Output the (X, Y) coordinate of the center of the cell containing the given text.  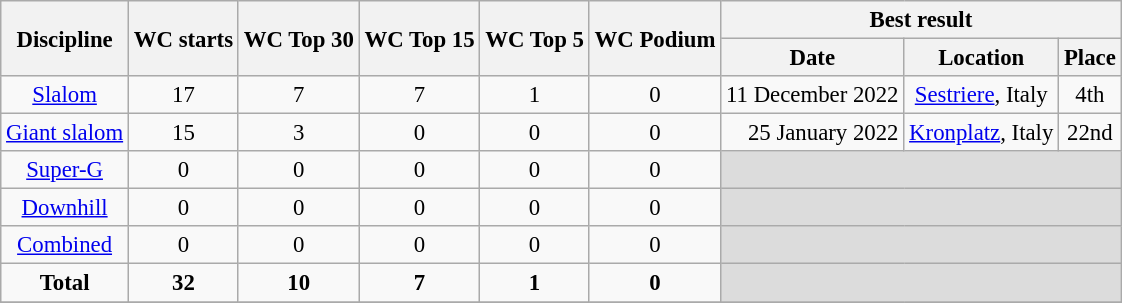
Sestriere, Italy (982, 95)
Discipline (65, 38)
WC starts (183, 38)
Date (812, 58)
Super-G (65, 170)
Location (982, 58)
Kronplatz, Italy (982, 133)
WC Top 5 (534, 38)
Combined (65, 245)
25 January 2022 (812, 133)
32 (183, 283)
WC Podium (654, 38)
Place (1090, 58)
Total (65, 283)
4th (1090, 95)
10 (298, 283)
WC Top 30 (298, 38)
Slalom (65, 95)
22nd (1090, 133)
11 December 2022 (812, 95)
17 (183, 95)
Best result (921, 20)
3 (298, 133)
Downhill (65, 208)
Giant slalom (65, 133)
15 (183, 133)
WC Top 15 (420, 38)
